From the cell containing the given text, extract its center point as (x, y) coordinate. 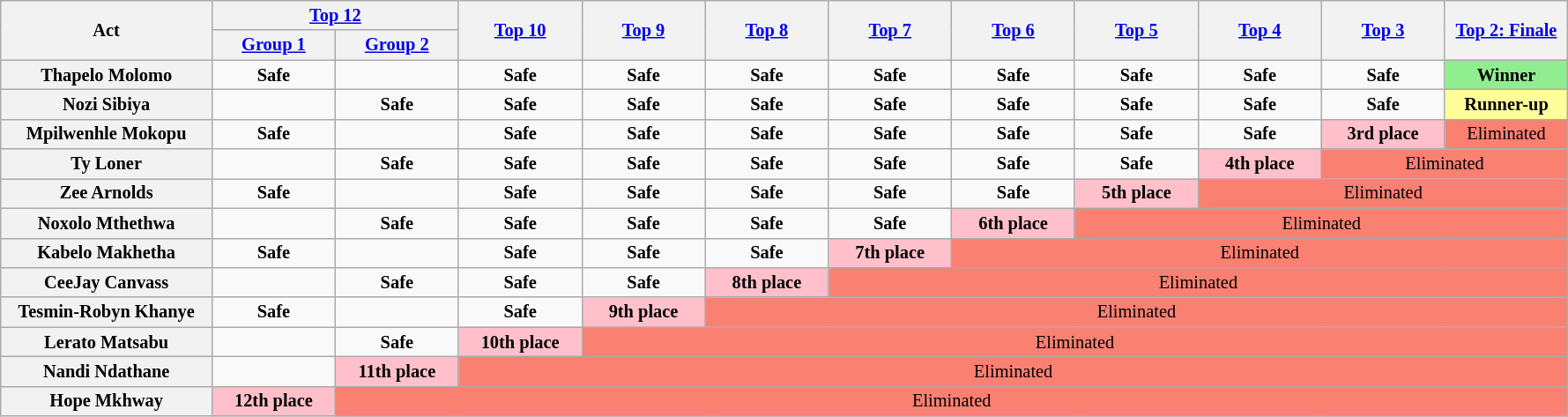
Winner (1506, 75)
Nozi Sibiya (107, 104)
Group 1 (274, 45)
11th place (397, 371)
5th place (1136, 193)
Runner-up (1506, 104)
8th place (767, 282)
10th place (520, 342)
Top 12 (336, 15)
Kabelo Makhetha (107, 253)
4th place (1260, 164)
Mpilwenhle Mokopu (107, 134)
Top 7 (890, 30)
Lerato Matsabu (107, 342)
Top 8 (767, 30)
Ty Loner (107, 164)
12th place (274, 401)
Top 3 (1383, 30)
Nandi Ndathane (107, 371)
Noxolo Mthethwa (107, 223)
Hope Mkhway (107, 401)
Tesmin-Robyn Khanye (107, 312)
Top 6 (1014, 30)
7th place (890, 253)
Group 2 (397, 45)
Top 9 (643, 30)
CeeJay Canvass (107, 282)
Top 4 (1260, 30)
Top 5 (1136, 30)
Top 2: Finale (1506, 30)
9th place (643, 312)
Act (107, 30)
Zee Arnolds (107, 193)
6th place (1014, 223)
Thapelo Molomo (107, 75)
Top 10 (520, 30)
3rd place (1383, 134)
